Detect which cell encompasses the target text, then output its [x, y] center coordinate. 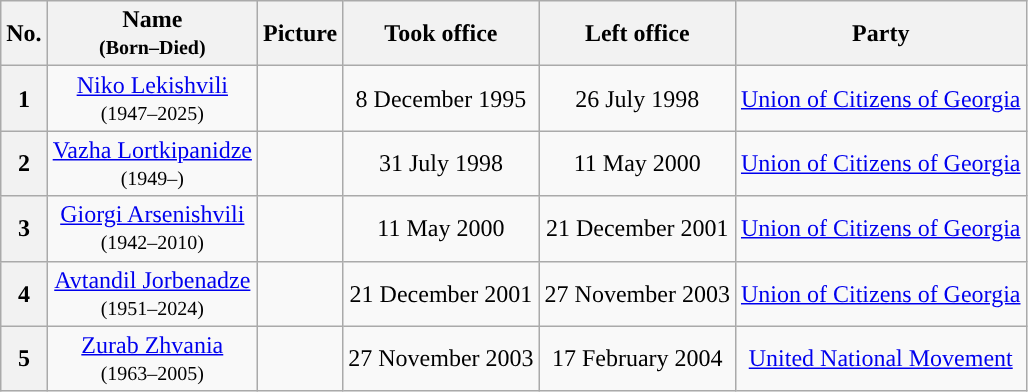
Zurab Zhvania(1963–2005) [152, 358]
Left office [637, 34]
United National Movement [880, 358]
2 [24, 164]
8 December 1995 [441, 98]
Name(Born–Died) [152, 34]
5 [24, 358]
No. [24, 34]
Party [880, 34]
26 July 1998 [637, 98]
17 February 2004 [637, 358]
4 [24, 294]
Giorgi Arsenishvili(1942–2010) [152, 228]
3 [24, 228]
Avtandil Jorbenadze(1951–2024) [152, 294]
Took office [441, 34]
Vazha Lortkipanidze(1949–) [152, 164]
Niko Lekishvili(1947–2025) [152, 98]
31 July 1998 [441, 164]
Picture [300, 34]
1 [24, 98]
